For the text-containing cell, return its midpoint in (x, y) coordinate format. 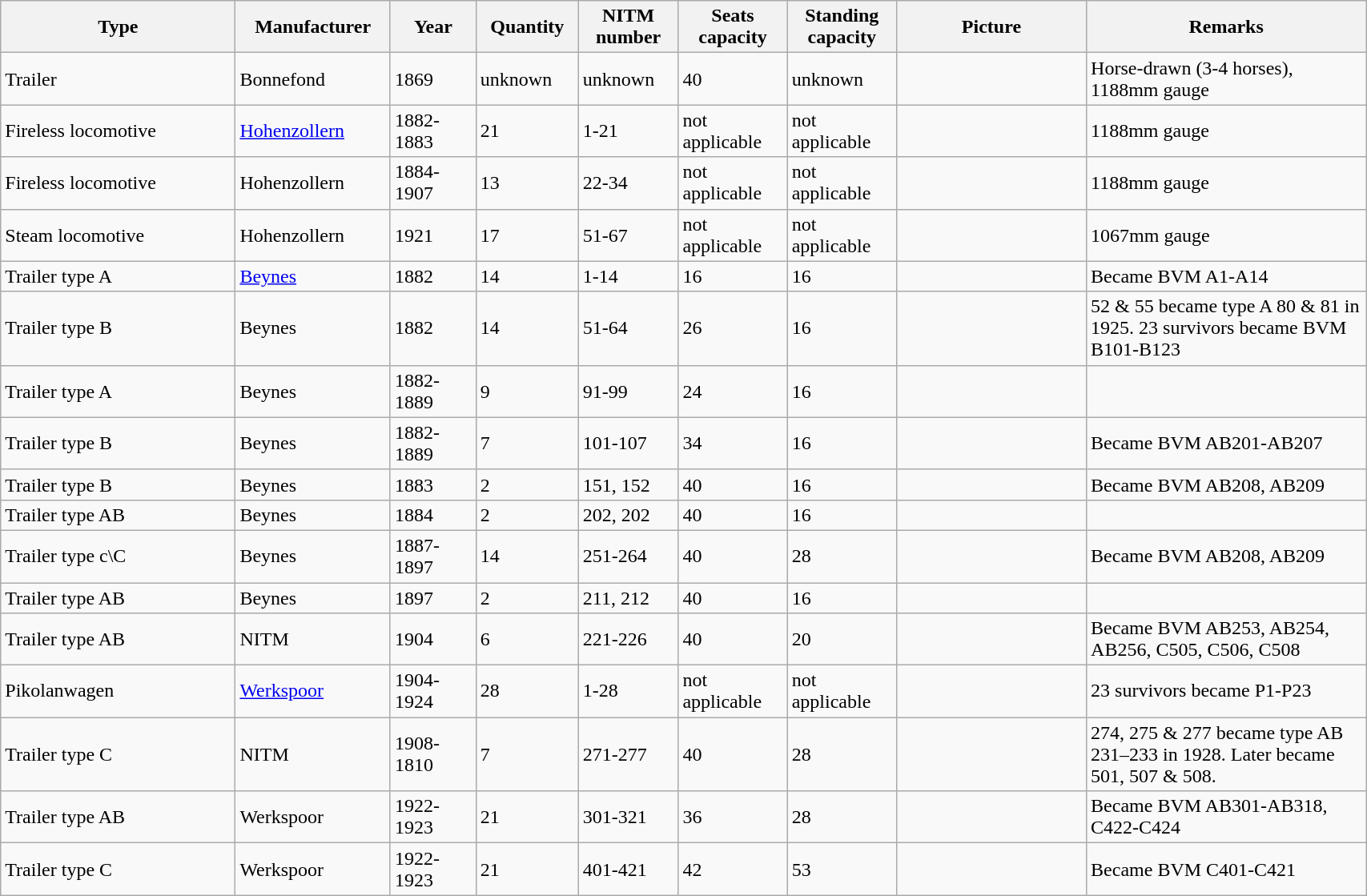
Became BVM C401-C421 (1227, 870)
Trailer (119, 78)
Became BVM AB301-AB318, C422-C424 (1227, 817)
1904-1924 (432, 692)
24 (733, 391)
1921 (432, 235)
17 (527, 235)
Bonnefond (313, 78)
1904 (432, 639)
301-321 (628, 817)
91-99 (628, 391)
Trailer type c\C (119, 556)
Became BVM A1-A14 (1227, 276)
1-28 (628, 692)
1869 (432, 78)
20 (842, 639)
Seats capacity (733, 27)
1884-1907 (432, 183)
101-107 (628, 444)
1908-1810 (432, 754)
51-67 (628, 235)
151, 152 (628, 484)
51-64 (628, 328)
Horse-drawn (3-4 horses), 1188mm gauge (1227, 78)
1-14 (628, 276)
Type (119, 27)
1067mm gauge (1227, 235)
Quantity (527, 27)
52 & 55 became type A 80 & 81 in 1925. 23 survivors became BVM B101-B123 (1227, 328)
1887-1897 (432, 556)
34 (733, 444)
221-226 (628, 639)
Standing capacity (842, 27)
1-21 (628, 131)
1884 (432, 515)
26 (733, 328)
6 (527, 639)
271-277 (628, 754)
1883 (432, 484)
23 survivors became P1-P23 (1227, 692)
Picture (991, 27)
Manufacturer (313, 27)
274, 275 & 277 became type AB 231–233 in 1928. Later became 501, 507 & 508. (1227, 754)
NITM number (628, 27)
9 (527, 391)
Steam locomotive (119, 235)
22-34 (628, 183)
202, 202 (628, 515)
53 (842, 870)
211, 212 (628, 598)
13 (527, 183)
Year (432, 27)
36 (733, 817)
Became BVM AB253, AB254, AB256, C505, C506, C508 (1227, 639)
42 (733, 870)
1882-1883 (432, 131)
Became BVM AB201-AB207 (1227, 444)
Pikolanwagen (119, 692)
251-264 (628, 556)
1897 (432, 598)
Remarks (1227, 27)
401-421 (628, 870)
